Provide the [X, Y] coordinate of the cell's center where the given text is located.  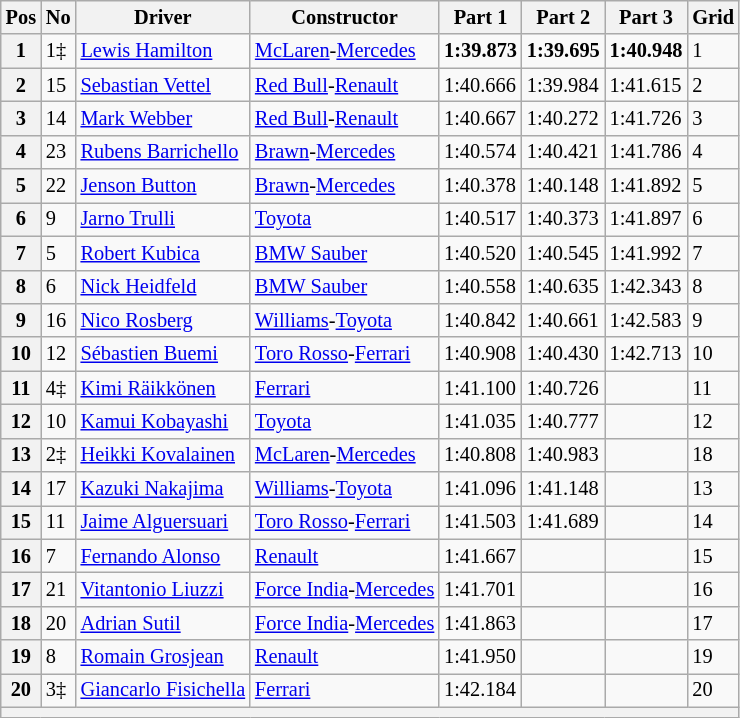
Kimi Räikkönen [163, 388]
1:42.184 [480, 690]
Jaime Alguersuari [163, 522]
1:41.035 [480, 421]
No [58, 17]
Robert Kubica [163, 253]
1:40.661 [564, 320]
1:39.873 [480, 51]
21 [58, 589]
1:40.272 [564, 118]
1:40.726 [564, 388]
1:41.701 [480, 589]
1:41.615 [646, 85]
1:40.983 [564, 455]
Mark Webber [163, 118]
Kazuki Nakajima [163, 489]
1:42.583 [646, 320]
1:41.503 [480, 522]
1:40.842 [480, 320]
1:40.373 [564, 219]
Part 1 [480, 17]
Driver [163, 17]
1:40.666 [480, 85]
Romain Grosjean [163, 657]
1:40.667 [480, 118]
Giancarlo Fisichella [163, 690]
Jenson Button [163, 186]
1:41.897 [646, 219]
1:40.517 [480, 219]
1:40.421 [564, 152]
Sebastian Vettel [163, 85]
23 [58, 152]
Heikki Kovalainen [163, 455]
1:39.695 [564, 51]
Kamui Kobayashi [163, 421]
1:41.863 [480, 623]
1:41.148 [564, 489]
Grid [713, 17]
1:40.520 [480, 253]
Nick Heidfeld [163, 287]
Part 3 [646, 17]
22 [58, 186]
Sébastien Buemi [163, 354]
1:40.948 [646, 51]
Lewis Hamilton [163, 51]
Adrian Sutil [163, 623]
1:39.984 [564, 85]
2‡ [58, 455]
Nico Rosberg [163, 320]
1:40.148 [564, 186]
1:40.430 [564, 354]
1:40.908 [480, 354]
Jarno Trulli [163, 219]
1:41.100 [480, 388]
Pos [21, 17]
1:40.808 [480, 455]
1:40.777 [564, 421]
4‡ [58, 388]
1:40.378 [480, 186]
1:40.545 [564, 253]
1:41.950 [480, 657]
Vitantonio Liuzzi [163, 589]
Fernando Alonso [163, 556]
1:42.713 [646, 354]
1:40.635 [564, 287]
Constructor [344, 17]
1‡ [58, 51]
1:40.574 [480, 152]
1:41.096 [480, 489]
1:40.558 [480, 287]
1:41.892 [646, 186]
Part 2 [564, 17]
1:42.343 [646, 287]
1:41.992 [646, 253]
3‡ [58, 690]
1:41.726 [646, 118]
1:41.689 [564, 522]
1:41.667 [480, 556]
Rubens Barrichello [163, 152]
1:41.786 [646, 152]
